Extract the [X, Y] coordinate from the center of the cell holding the provided text.  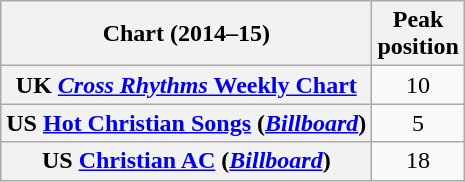
UK Cross Rhythms Weekly Chart [186, 85]
5 [418, 123]
Peak position [418, 34]
US Christian AC (Billboard) [186, 161]
Chart (2014–15) [186, 34]
US Hot Christian Songs (Billboard) [186, 123]
10 [418, 85]
18 [418, 161]
